Scan for the cell matching the given text and deliver its (x, y) coordinate at center. 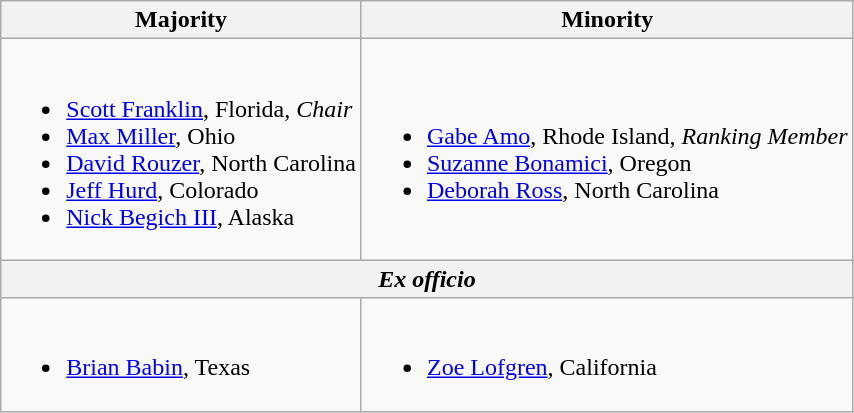
Ex officio (427, 279)
Scott Franklin, Florida, ChairMax Miller, OhioDavid Rouzer, North CarolinaJeff Hurd, ColoradoNick Begich III, Alaska (182, 150)
Brian Babin, Texas (182, 354)
Gabe Amo, Rhode Island, Ranking MemberSuzanne Bonamici, OregonDeborah Ross, North Carolina (607, 150)
Zoe Lofgren, California (607, 354)
Minority (607, 20)
Majority (182, 20)
